Scan for the cell matching the given text and deliver its (x, y) coordinate at center. 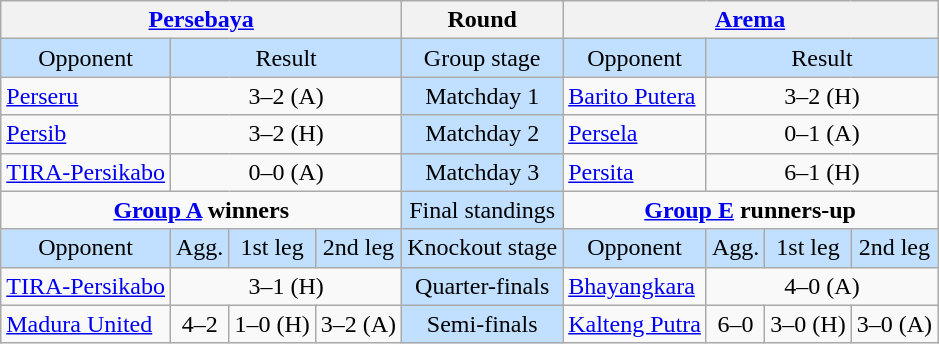
6–0 (735, 324)
Matchday 1 (482, 96)
Kalteng Putra (635, 324)
Semi-finals (482, 324)
Perseru (86, 96)
Persela (635, 134)
Persib (86, 134)
Group A winners (202, 210)
3–0 (H) (808, 324)
3–1 (H) (286, 286)
Knockout stage (482, 248)
Matchday 2 (482, 134)
Quarter-finals (482, 286)
4–2 (199, 324)
3–0 (A) (894, 324)
Barito Putera (635, 96)
Bhayangkara (635, 286)
Madura United (86, 324)
1–0 (H) (272, 324)
Arema (750, 20)
4–0 (A) (822, 286)
Persebaya (202, 20)
0–0 (A) (286, 172)
Final standings (482, 210)
Persita (635, 172)
6–1 (H) (822, 172)
Group stage (482, 58)
0–1 (A) (822, 134)
Matchday 3 (482, 172)
Group E runners-up (750, 210)
Round (482, 20)
